For the text-containing cell, return its midpoint in (X, Y) coordinate format. 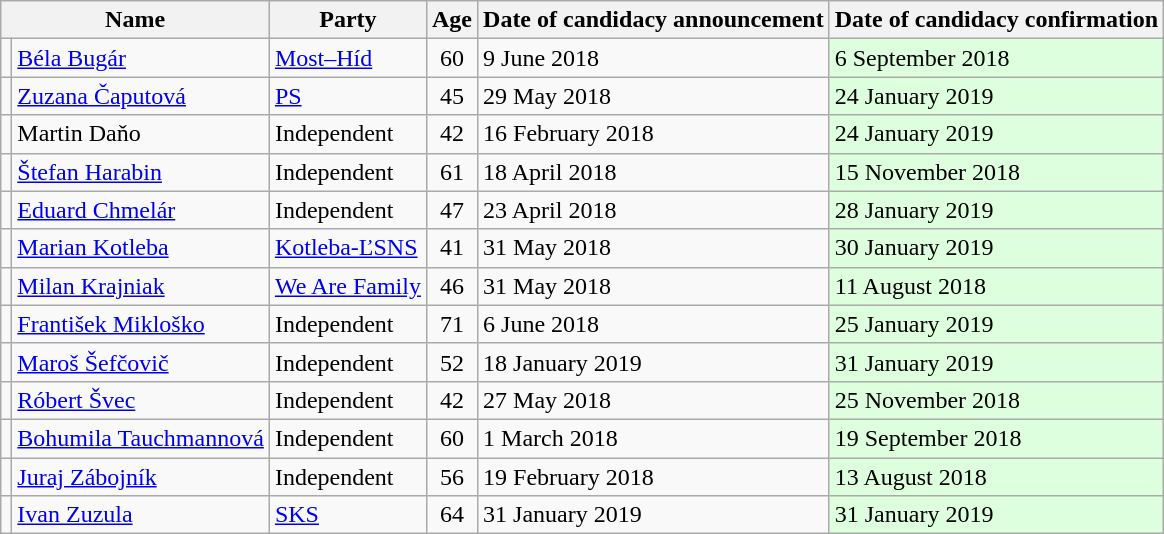
45 (452, 96)
52 (452, 362)
1 March 2018 (654, 438)
Party (348, 20)
Most–Híd (348, 58)
Štefan Harabin (141, 172)
PS (348, 96)
Róbert Švec (141, 400)
13 August 2018 (996, 477)
16 February 2018 (654, 134)
47 (452, 210)
25 January 2019 (996, 324)
30 January 2019 (996, 248)
Age (452, 20)
23 April 2018 (654, 210)
SKS (348, 515)
61 (452, 172)
71 (452, 324)
19 February 2018 (654, 477)
Date of candidacy confirmation (996, 20)
Date of candidacy announcement (654, 20)
Martin Daňo (141, 134)
Eduard Chmelár (141, 210)
15 November 2018 (996, 172)
56 (452, 477)
18 January 2019 (654, 362)
Maroš Šefčovič (141, 362)
46 (452, 286)
6 September 2018 (996, 58)
27 May 2018 (654, 400)
18 April 2018 (654, 172)
Juraj Zábojník (141, 477)
9 June 2018 (654, 58)
29 May 2018 (654, 96)
Marian Kotleba (141, 248)
28 January 2019 (996, 210)
Milan Krajniak (141, 286)
František Mikloško (141, 324)
Ivan Zuzula (141, 515)
Zuzana Čaputová (141, 96)
11 August 2018 (996, 286)
We Are Family (348, 286)
64 (452, 515)
6 June 2018 (654, 324)
Bohumila Tauchmannová (141, 438)
19 September 2018 (996, 438)
41 (452, 248)
Béla Bugár (141, 58)
Name (136, 20)
25 November 2018 (996, 400)
Kotleba-ĽSNS (348, 248)
